Locate the cell with the specified text and output its (x, y) center coordinate. 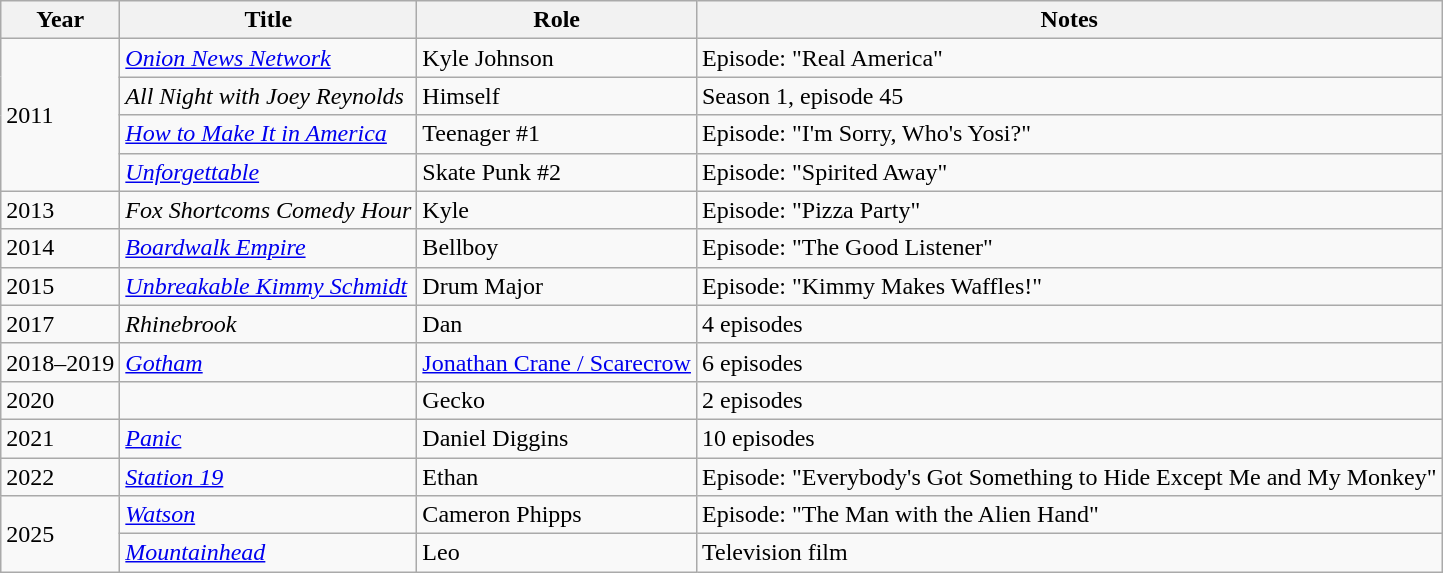
Drum Major (557, 286)
Episode: "Everybody's Got Something to Hide Except Me and My Monkey" (1069, 477)
All Night with Joey Reynolds (268, 96)
Kyle Johnson (557, 58)
Episode: "The Man with the Alien Hand" (1069, 515)
Episode: "Kimmy Makes Waffles!" (1069, 286)
Cameron Phipps (557, 515)
2 episodes (1069, 400)
Episode: "Spirited Away" (1069, 172)
2025 (60, 534)
2022 (60, 477)
Gotham (268, 362)
Episode: "The Good Listener" (1069, 248)
Daniel Diggins (557, 438)
2017 (60, 324)
Unbreakable Kimmy Schmidt (268, 286)
Kyle (557, 210)
Gecko (557, 400)
Role (557, 20)
2020 (60, 400)
Panic (268, 438)
Fox Shortcoms Comedy Hour (268, 210)
Boardwalk Empire (268, 248)
Ethan (557, 477)
Unforgettable (268, 172)
2014 (60, 248)
Bellboy (557, 248)
2018–2019 (60, 362)
Leo (557, 553)
Himself (557, 96)
2015 (60, 286)
How to Make It in America (268, 134)
6 episodes (1069, 362)
Episode: "Real America" (1069, 58)
Teenager #1 (557, 134)
Title (268, 20)
Station 19 (268, 477)
2013 (60, 210)
Year (60, 20)
Episode: "Pizza Party" (1069, 210)
Jonathan Crane / Scarecrow (557, 362)
Skate Punk #2 (557, 172)
2021 (60, 438)
Notes (1069, 20)
Television film (1069, 553)
Rhinebrook (268, 324)
4 episodes (1069, 324)
Episode: "I'm Sorry, Who's Yosi?" (1069, 134)
Dan (557, 324)
Watson (268, 515)
Mountainhead (268, 553)
Onion News Network (268, 58)
Season 1, episode 45 (1069, 96)
10 episodes (1069, 438)
2011 (60, 115)
